Return (x, y) of the center of cell containing provided text 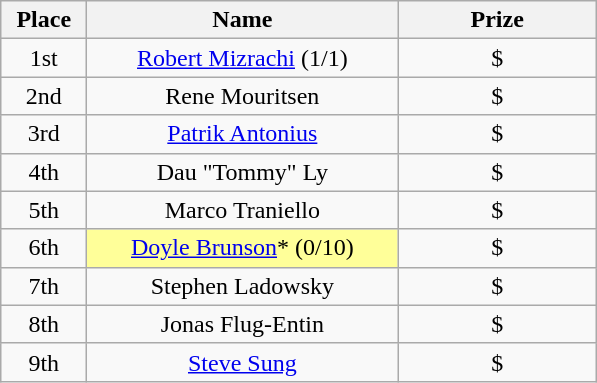
9th (44, 362)
5th (44, 210)
Rene Mouritsen (242, 96)
Stephen Ladowsky (242, 286)
Patrik Antonius (242, 134)
Name (242, 20)
4th (44, 172)
Prize (498, 20)
Steve Sung (242, 362)
Place (44, 20)
Robert Mizrachi (1/1) (242, 58)
Doyle Brunson* (0/10) (242, 248)
Jonas Flug-Entin (242, 324)
8th (44, 324)
1st (44, 58)
6th (44, 248)
3rd (44, 134)
7th (44, 286)
Dau "Tommy" Ly (242, 172)
2nd (44, 96)
Marco Traniello (242, 210)
